Extract the [X, Y] coordinate from the center of the cell holding the provided text.  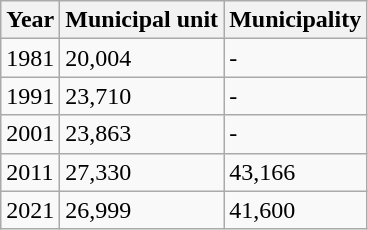
1981 [30, 58]
Year [30, 20]
2011 [30, 172]
43,166 [296, 172]
2001 [30, 134]
2021 [30, 210]
Municipality [296, 20]
Municipal unit [142, 20]
27,330 [142, 172]
23,863 [142, 134]
1991 [30, 96]
20,004 [142, 58]
26,999 [142, 210]
23,710 [142, 96]
41,600 [296, 210]
